For the text-containing cell, return its midpoint in [x, y] coordinate format. 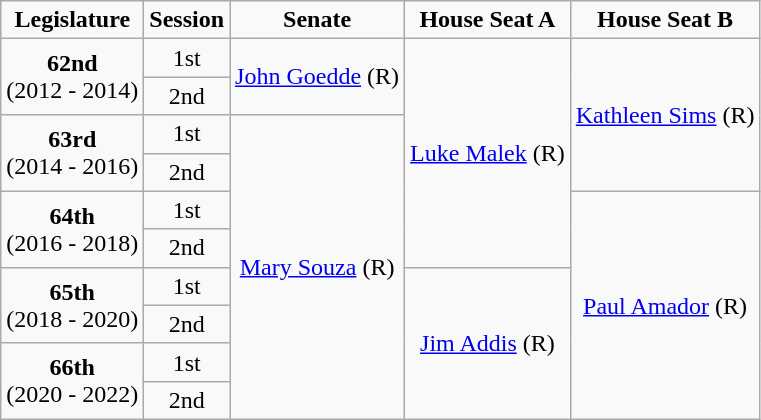
Legislature [72, 20]
Jim Addis (R) [488, 343]
66th (2020 - 2022) [72, 381]
63rd (2014 - 2016) [72, 153]
Senate [318, 20]
House Seat B [665, 20]
64th (2016 - 2018) [72, 229]
Session [187, 20]
65th (2018 - 2020) [72, 305]
John Goedde (R) [318, 77]
Mary Souza (R) [318, 267]
Luke Malek (R) [488, 153]
Paul Amador (R) [665, 305]
House Seat A [488, 20]
Kathleen Sims (R) [665, 115]
62nd (2012 - 2014) [72, 77]
